Determine the [x, y] coordinate at the center of the cell enclosing the given text.  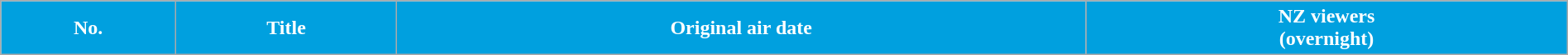
Original air date [741, 28]
NZ viewers(overnight) [1327, 28]
Title [286, 28]
No. [88, 28]
